Capture the cell that displays the provided text and extract its (X, Y) central coordinate. 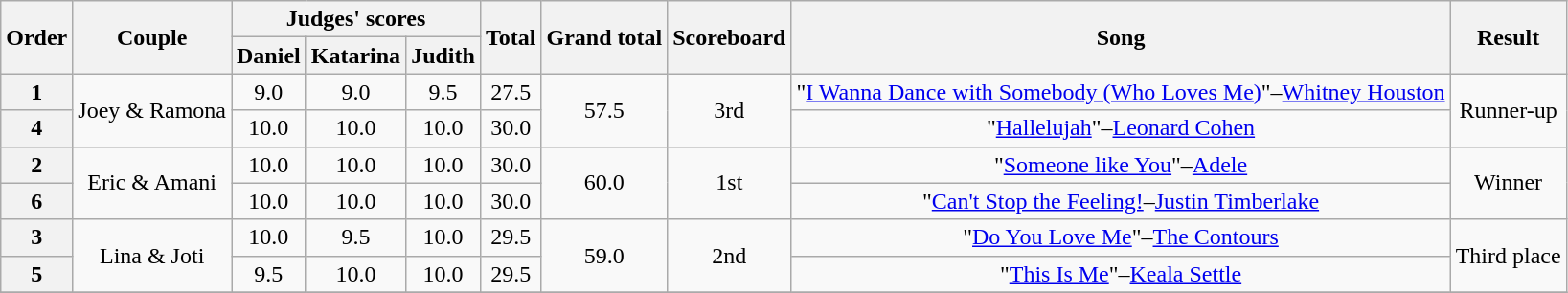
Joey & Ramona (152, 110)
Song (1121, 37)
27.5 (511, 92)
1st (730, 183)
Daniel (269, 56)
3 (36, 237)
Result (1508, 37)
"I Wanna Dance with Somebody (Who Loves Me)"–Whitney Houston (1121, 92)
Total (511, 37)
Winner (1508, 183)
6 (36, 201)
Lina & Joti (152, 256)
4 (36, 128)
2nd (730, 256)
59.0 (604, 256)
Judges' scores (356, 19)
"Hallelujah"–Leonard Cohen (1121, 128)
5 (36, 274)
57.5 (604, 110)
Katarina (355, 56)
"Can't Stop the Feeling!–Justin Timberlake (1121, 201)
Grand total (604, 37)
Couple (152, 37)
Scoreboard (730, 37)
"This Is Me"–Keala Settle (1121, 274)
Third place (1508, 256)
1 (36, 92)
2 (36, 165)
Judith (443, 56)
60.0 (604, 183)
"Someone like You"–Adele (1121, 165)
"Do You Love Me"–The Contours (1121, 237)
Order (36, 37)
Eric & Amani (152, 183)
Runner-up (1508, 110)
3rd (730, 110)
